Pinpoint the cell where the given text exists, returning its (x, y) midpoint coordinate. 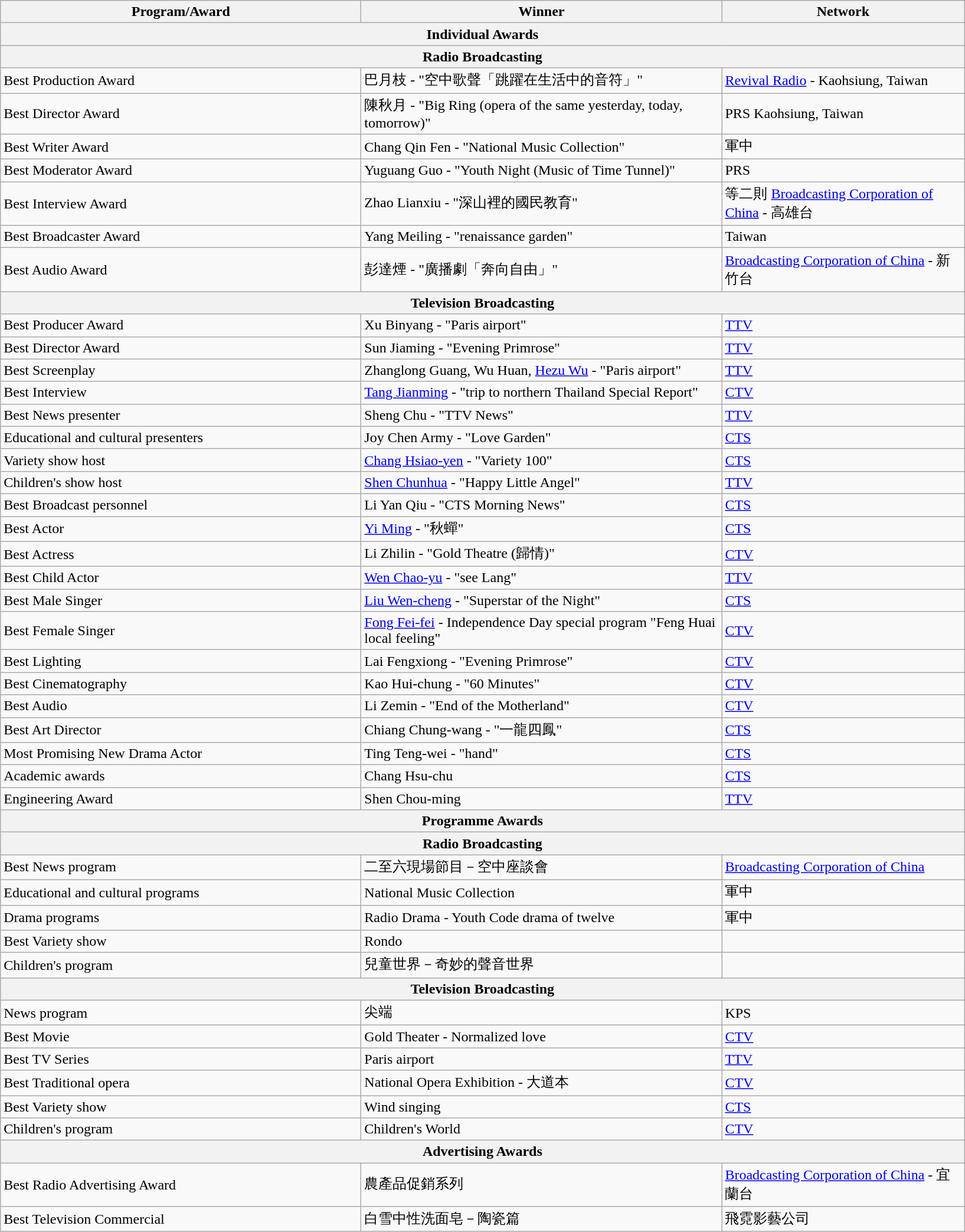
Children's World (542, 1129)
Best Art Director (181, 730)
Shen Chou-ming (542, 799)
陳秋月 - "Big Ring (opera of the same yesterday, today, tomorrow)" (542, 114)
Best Audio (181, 706)
Best Broadcaster Award (181, 237)
Best Writer Award (181, 146)
Best Female Singer (181, 630)
Network (843, 12)
Chang Hsu-chu (542, 776)
Best Audio Award (181, 270)
Liu Wen-cheng - "Superstar of the Night" (542, 600)
Ting Teng-wei - "hand" (542, 754)
Broadcasting Corporation of China (843, 868)
Revival Radio - Kaohsiung, Taiwan (843, 80)
Xu Binyang - "Paris airport" (542, 325)
Sheng Chu - "TTV News" (542, 415)
Best Screenplay (181, 370)
National Music Collection (542, 893)
Radio Drama - Youth Code drama of twelve (542, 917)
Best Radio Advertising Award (181, 1185)
Best Producer Award (181, 325)
Children's show host (181, 482)
Academic awards (181, 776)
Paris airport (542, 1059)
Best Child Actor (181, 578)
Educational and cultural programs (181, 893)
Program/Award (181, 12)
Drama programs (181, 917)
Broadcasting Corporation of China - 新竹台 (843, 270)
Tang Jianming - "trip to northern Thailand Special Report" (542, 393)
Best Actress (181, 554)
Li Zemin - "End of the Motherland" (542, 706)
Best News program (181, 868)
Yang Meiling - "renaissance garden" (542, 237)
Rondo (542, 942)
KPS (843, 1013)
Most Promising New Drama Actor (181, 754)
Gold Theater - Normalized love (542, 1037)
Taiwan (843, 237)
Best Male Singer (181, 600)
Lai Fengxiong - "Evening Primrose" (542, 661)
Wen Chao-yu - "see Lang" (542, 578)
農產品促銷系列 (542, 1185)
白雪中性洗面皂－陶瓷篇 (542, 1220)
Best Interview (181, 393)
巴月枝 - "空中歌聲「跳躍在生活中的音符」" (542, 80)
Shen Chunhua - "Happy Little Angel" (542, 482)
National Opera Exhibition - 大道本 (542, 1083)
尖端 (542, 1013)
Wind singing (542, 1107)
Chiang Chung-wang - "一龍四鳳" (542, 730)
Winner (542, 12)
Chang Qin Fen - "National Music Collection" (542, 146)
Yi Ming - "秋蟬" (542, 529)
Variety show host (181, 460)
Engineering Award (181, 799)
Best Actor (181, 529)
Kao Hui-chung - "60 Minutes" (542, 684)
Programme Awards (483, 821)
飛霓影藝公司 (843, 1220)
News program (181, 1013)
Individual Awards (483, 34)
Best Traditional opera (181, 1083)
Best Lighting (181, 661)
二至六現場節目－空中座談會 (542, 868)
Best Production Award (181, 80)
Best News presenter (181, 415)
Broadcasting Corporation of China - 宜蘭台 (843, 1185)
Best Movie (181, 1037)
Li Yan Qiu - "CTS Morning News" (542, 505)
Zhao Lianxiu - "深山裡的國民教育" (542, 204)
PRS (843, 171)
Chang Hsiao-yen - "Variety 100" (542, 460)
Best Cinematography (181, 684)
Best Broadcast personnel (181, 505)
Zhanglong Guang, Wu Huan, Hezu Wu - "Paris airport" (542, 370)
Best Interview Award (181, 204)
Fong Fei-fei - Independence Day special program "Feng Huai local feeling" (542, 630)
Educational and cultural presenters (181, 437)
Li Zhilin - "Gold Theatre (歸情)" (542, 554)
Best TV Series (181, 1059)
彭達煙 - "廣播劇「奔向自由」" (542, 270)
PRS Kaohsiung, Taiwan (843, 114)
Sun Jiaming - "Evening Primrose" (542, 348)
兒童世界－奇妙的聲音世界 (542, 966)
Joy Chen Army - "Love Garden" (542, 437)
Best Moderator Award (181, 171)
等二則 Broadcasting Corporation of China - 高雄台 (843, 204)
Yuguang Guo - "Youth Night (Music of Time Tunnel)" (542, 171)
Best Television Commercial (181, 1220)
Advertising Awards (483, 1152)
